Return (x, y) of the center of cell containing provided text 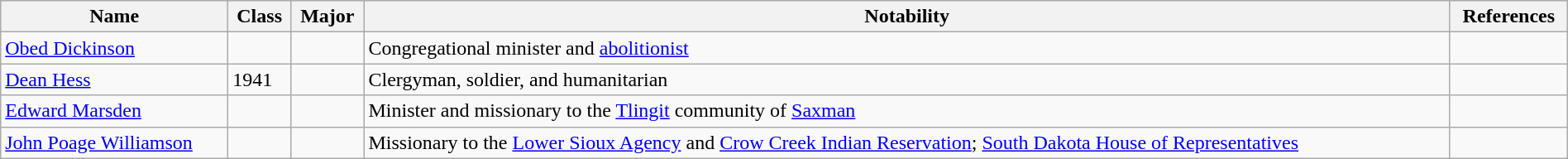
Missionary to the Lower Sioux Agency and Crow Creek Indian Reservation; South Dakota House of Representatives (906, 142)
Congregational minister and abolitionist (906, 48)
Clergyman, soldier, and humanitarian (906, 79)
Major (327, 17)
Obed Dickinson (114, 48)
Class (260, 17)
Notability (906, 17)
Name (114, 17)
Edward Marsden (114, 111)
References (1508, 17)
Minister and missionary to the Tlingit community of Saxman (906, 111)
John Poage Williamson (114, 142)
Dean Hess (114, 79)
1941 (260, 79)
